Detect which cell encompasses the target text, then output its [X, Y] center coordinate. 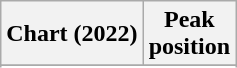
Peakposition [189, 34]
Chart (2022) [72, 34]
